Output the (X, Y) coordinate of the center of the cell containing the given text.  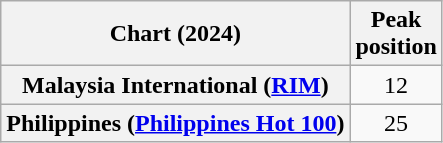
Chart (2024) (176, 34)
Peakposition (396, 34)
25 (396, 123)
Philippines (Philippines Hot 100) (176, 123)
Malaysia International (RIM) (176, 85)
12 (396, 85)
